For the text-containing cell, return its midpoint in [X, Y] coordinate format. 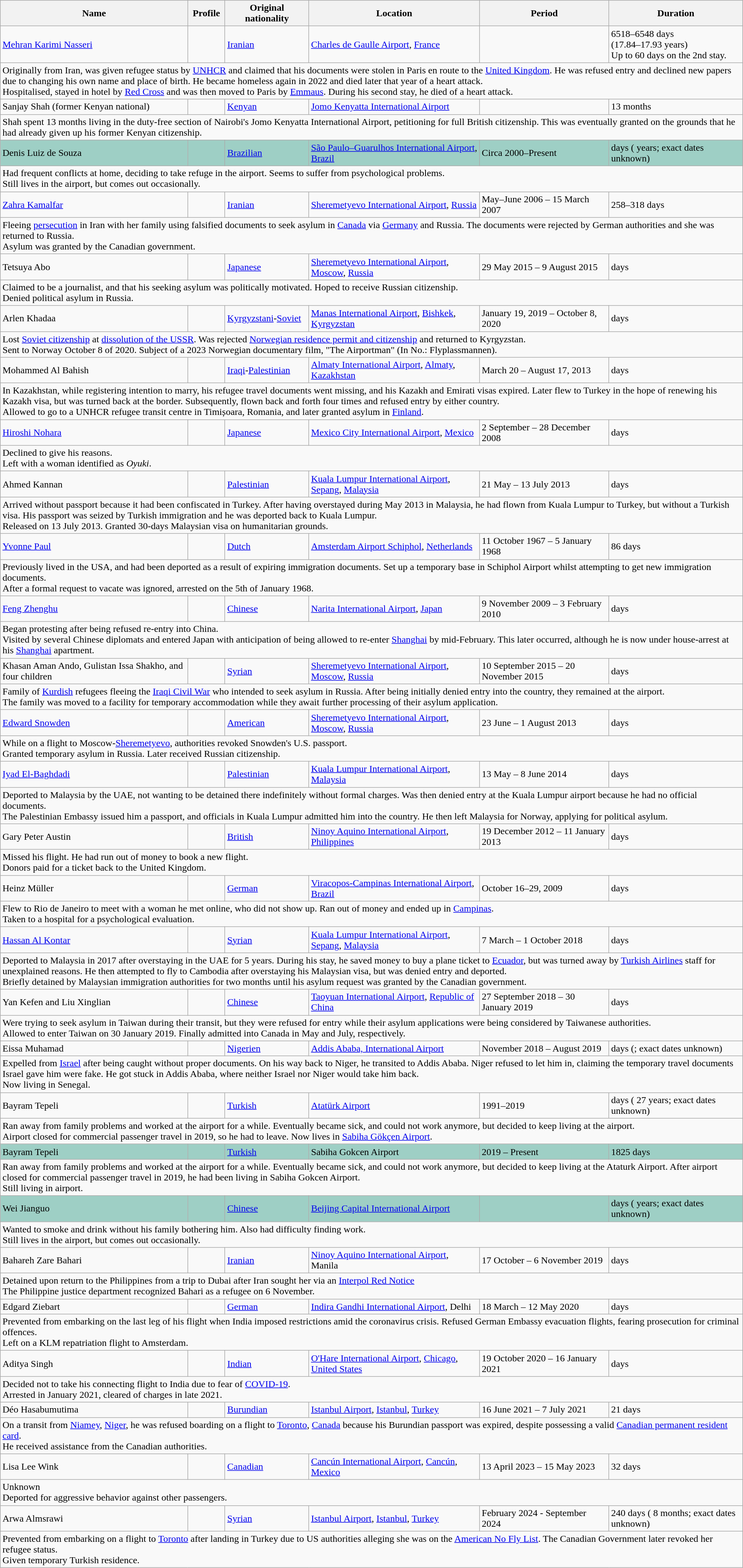
Yvonne Paul [94, 547]
Charles de Gaulle Airport, France [394, 44]
Bahareh Zare Bahari [94, 1261]
November 2018 – August 2019 [544, 1048]
Dutch [267, 547]
17 October – 6 November 2019 [544, 1261]
32 days [676, 1467]
Indira Gandhi International Airport, Delhi [394, 1307]
Arwa Almsrawi [94, 1518]
27 September 2018 – 30 January 2019 [544, 1002]
Iraqi-Palestinian [267, 370]
Kuala Lumpur International Airport, Malaysia [394, 774]
May–June 2006 – 15 March 2007 [544, 205]
Edward Snowden [94, 723]
Nigerien [267, 1048]
Profile [206, 13]
Déo Hasabumutima [94, 1410]
Hiroshi Nohara [94, 432]
Denis Luiz de Souza [94, 153]
Ninoy Aquino International Airport, Philippines [394, 837]
Indian [267, 1364]
Decided not to take his connecting flight to India due to fear of COVID-19.Arrested in January 2021, cleared of charges in late 2021. [371, 1389]
1991–2019 [544, 1105]
October 16–29, 2009 [544, 889]
Duration [676, 13]
23 June – 1 August 2013 [544, 723]
Iyad El-Baghdadi [94, 774]
Wei Jianguo [94, 1208]
days (; exact dates unknown) [676, 1048]
O'Hare International Airport, Chicago, United States [394, 1364]
19 December 2012 – 11 January 2013 [544, 837]
21 May – 13 July 2013 [544, 484]
Hassan Al Kontar [94, 940]
86 days [676, 547]
Taoyuan International Airport, Republic of China [394, 1002]
16 June 2021 – 7 July 2021 [544, 1410]
Eissa Muhamad [94, 1048]
Yan Kefen and Liu Xinglian [94, 1002]
Cancún International Airport, Cancún, Mexico [394, 1467]
2019 – Present [544, 1152]
13 months [676, 107]
13 April 2023 – 15 May 2023 [544, 1467]
Ahmed Kannan [94, 484]
Declined to give his reasons.Left with a woman identified as Oyuki. [371, 459]
Location [394, 13]
Missed his flight. He had run out of money to book a new flight.Donors paid for a ticket back to the United Kingdom. [371, 862]
Kenyan [267, 107]
11 October 1967 – 5 January 1968 [544, 547]
6518–6548 days(17.84–17.93 years)Up to 60 days on the 2nd stay. [676, 44]
29 May 2015 – 9 August 2015 [544, 267]
British [267, 837]
240 days ( 8 months; exact dates unknown) [676, 1518]
13 May – 8 June 2014 [544, 774]
Amsterdam Airport Schiphol, Netherlands [394, 547]
Arlen Khadaa [94, 318]
Sanjay Shah (former Kenyan national) [94, 107]
Gary Peter Austin [94, 837]
18 March – 12 May 2020 [544, 1307]
Burundian [267, 1410]
2 September – 28 December 2008 [544, 432]
Manas International Airport, Bishkek, Kyrgyzstan [394, 318]
Canadian [267, 1467]
Addis Ababa, International Airport [394, 1048]
Beijing Capital International Airport [394, 1208]
258–318 days [676, 205]
Wanted to smoke and drink without his family bothering him. Also had difficulty finding work.Still lives in the airport, but comes out occasionally. [371, 1234]
Heinz Müller [94, 889]
Narita International Airport, Japan [394, 608]
Almaty International Airport, Almaty, Kazakhstan [394, 370]
Mehran Karimi Nasseri [94, 44]
Zahra Kamalfar [94, 205]
1825 days [676, 1152]
São Paulo–Guarulhos International Airport, Brazil [394, 153]
Viracopos-Campinas International Airport, Brazil [394, 889]
Aditya Singh [94, 1364]
Khasan Aman Ando, Gulistan Issa Shakho, and four children [94, 671]
Edgard Ziebart [94, 1307]
Tetsuya Abo [94, 267]
Mexico City International Airport, Mexico [394, 432]
March 20 – August 17, 2013 [544, 370]
9 November 2009 – 3 February 2010 [544, 608]
Original nationality [267, 13]
7 March – 1 October 2018 [544, 940]
Circa 2000–Present [544, 153]
UnknownDeported for aggressive behavior against other passengers. [371, 1492]
January 19, 2019 – October 8, 2020 [544, 318]
Brazilian [267, 153]
Sheremetyevo International Airport, Russia [394, 205]
Ninoy Aquino International Airport, Manila [394, 1261]
Period [544, 13]
Feng Zhenghu [94, 608]
Jomo Kenyatta International Airport [394, 107]
Mohammed Al Bahish [94, 370]
Name [94, 13]
21 days [676, 1410]
days ( 27 years; exact dates unknown) [676, 1105]
Lisa Lee Wink [94, 1467]
Sabiha Gokcen Airport [394, 1152]
American [267, 723]
19 October 2020 – 16 January 2021 [544, 1364]
Kyrgyzstani-Soviet [267, 318]
10 September 2015 – 20 November 2015 [544, 671]
February 2024 - September 2024 [544, 1518]
Atatürk Airport [394, 1105]
